Identify which cell holds the provided text, then report its [x, y] central coordinate. 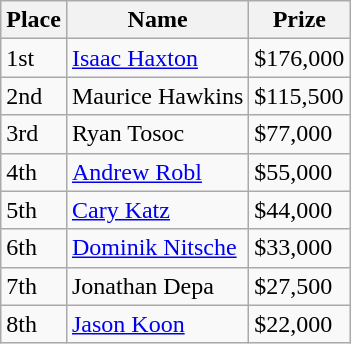
Prize [300, 20]
1st [34, 58]
$115,500 [300, 96]
Place [34, 20]
$55,000 [300, 172]
Ryan Tosoc [157, 134]
$33,000 [300, 248]
Jonathan Depa [157, 286]
8th [34, 324]
5th [34, 210]
Dominik Nitsche [157, 248]
Name [157, 20]
4th [34, 172]
$22,000 [300, 324]
Jason Koon [157, 324]
6th [34, 248]
Cary Katz [157, 210]
7th [34, 286]
$44,000 [300, 210]
$77,000 [300, 134]
$176,000 [300, 58]
$27,500 [300, 286]
Isaac Haxton [157, 58]
3rd [34, 134]
Andrew Robl [157, 172]
Maurice Hawkins [157, 96]
2nd [34, 96]
